From the cell containing the given text, extract its center point as (X, Y) coordinate. 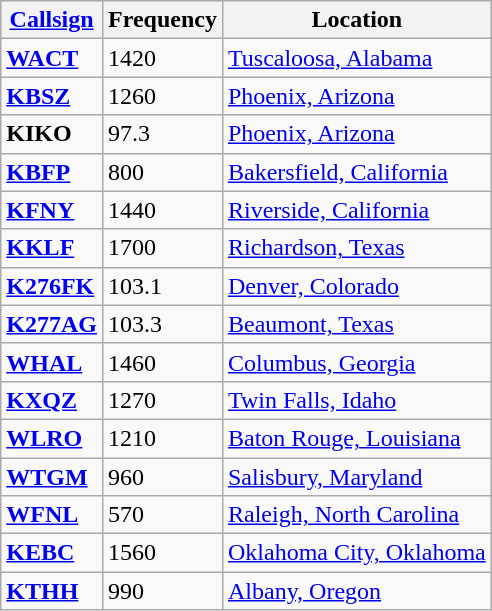
KTHH (52, 591)
K277AG (52, 324)
KEBC (52, 553)
Raleigh, North Carolina (356, 515)
Richardson, Texas (356, 248)
570 (162, 515)
Baton Rouge, Louisiana (356, 438)
Salisbury, Maryland (356, 477)
103.1 (162, 286)
1210 (162, 438)
1260 (162, 96)
1270 (162, 400)
1700 (162, 248)
WACT (52, 58)
Denver, Colorado (356, 286)
960 (162, 477)
KBFP (52, 172)
Columbus, Georgia (356, 362)
Tuscaloosa, Alabama (356, 58)
K276FK (52, 286)
800 (162, 172)
KBSZ (52, 96)
KKLF (52, 248)
1420 (162, 58)
Callsign (52, 20)
Location (356, 20)
WHAL (52, 362)
KXQZ (52, 400)
Twin Falls, Idaho (356, 400)
KFNY (52, 210)
WFNL (52, 515)
1460 (162, 362)
Beaumont, Texas (356, 324)
97.3 (162, 134)
WTGM (52, 477)
990 (162, 591)
Oklahoma City, Oklahoma (356, 553)
Albany, Oregon (356, 591)
1560 (162, 553)
103.3 (162, 324)
Riverside, California (356, 210)
KIKO (52, 134)
1440 (162, 210)
Bakersfield, California (356, 172)
Frequency (162, 20)
WLRO (52, 438)
